Find where the given text appears and provide that cell's center as [x, y] coordinate. 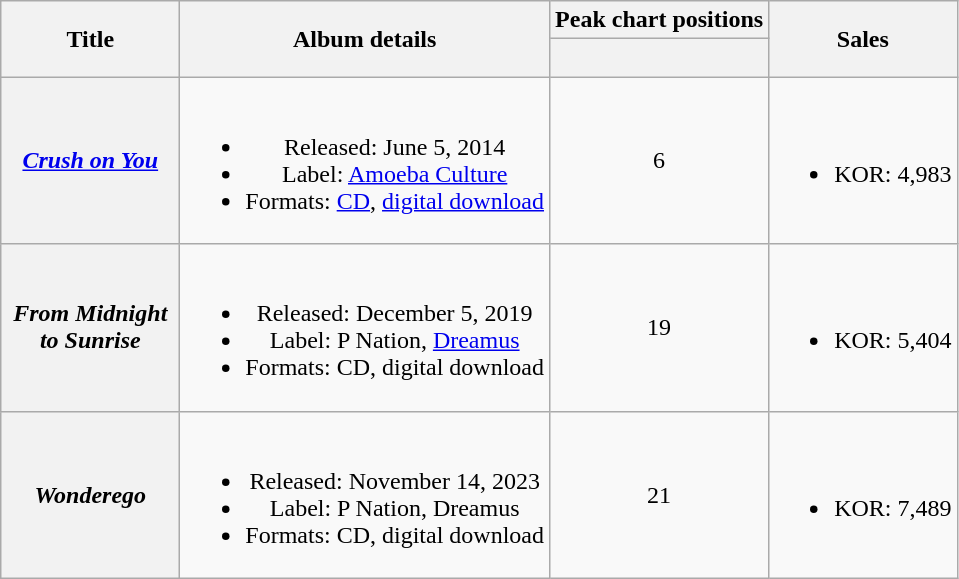
19 [660, 328]
Peak chart positions [660, 20]
Released: December 5, 2019Label: P Nation, DreamusFormats: CD, digital download [365, 328]
KOR: 4,983 [863, 160]
Title [90, 39]
Wonderego [90, 494]
Released: November 14, 2023Label: P Nation, DreamusFormats: CD, digital download [365, 494]
6 [660, 160]
Sales [863, 39]
KOR: 5,404 [863, 328]
Album details [365, 39]
21 [660, 494]
Released: June 5, 2014Label: Amoeba CultureFormats: CD, digital download [365, 160]
KOR: 7,489 [863, 494]
From Midnight to Sunrise [90, 328]
Crush on You [90, 160]
